Return (X, Y) of the center of cell containing provided text 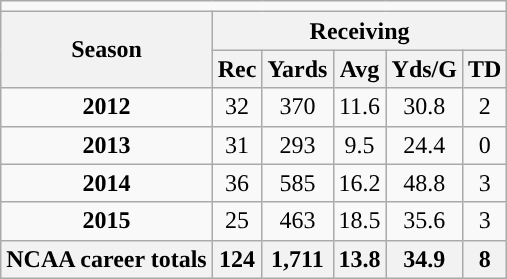
24.4 (424, 145)
1,711 (298, 259)
36 (237, 183)
2012 (106, 107)
31 (237, 145)
9.5 (360, 145)
Rec (237, 69)
463 (298, 221)
0 (484, 145)
18.5 (360, 221)
30.8 (424, 107)
585 (298, 183)
TD (484, 69)
2 (484, 107)
13.8 (360, 259)
293 (298, 145)
48.8 (424, 183)
2013 (106, 145)
Yards (298, 69)
2014 (106, 183)
34.9 (424, 259)
124 (237, 259)
11.6 (360, 107)
Receiving (360, 31)
2015 (106, 221)
Yds/G (424, 69)
32 (237, 107)
35.6 (424, 221)
Avg (360, 69)
16.2 (360, 183)
370 (298, 107)
8 (484, 259)
Season (106, 50)
NCAA career totals (106, 259)
25 (237, 221)
